Provide the [x, y] coordinate of the cell's center where the given text is located.  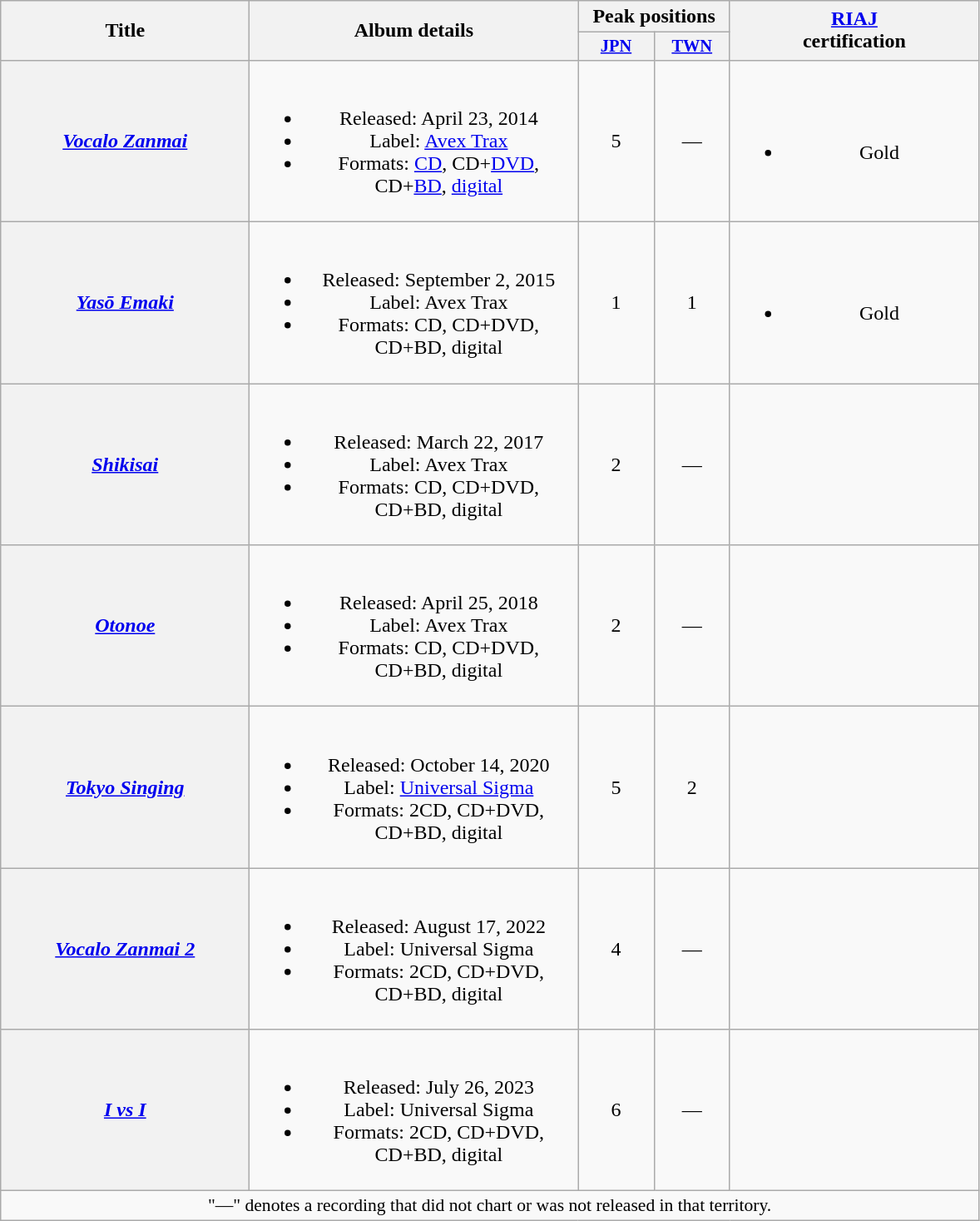
Released: September 2, 2015Label: Avex TraxFormats: CD, CD+DVD, CD+BD, digital [414, 303]
Released: July 26, 2023Label: Universal SigmaFormats: 2CD, CD+DVD, CD+BD, digital [414, 1110]
Yasō Emaki [125, 303]
JPN [616, 47]
4 [616, 949]
Released: October 14, 2020Label: Universal SigmaFormats: 2CD, CD+DVD, CD+BD, digital [414, 787]
RIAJcertification [854, 31]
Album details [414, 31]
Shikisai [125, 464]
Released: March 22, 2017Label: Avex TraxFormats: CD, CD+DVD, CD+BD, digital [414, 464]
I vs I [125, 1110]
TWN [692, 47]
Released: April 25, 2018Label: Avex TraxFormats: CD, CD+DVD, CD+BD, digital [414, 626]
"—" denotes a recording that did not chart or was not released in that territory. [490, 1206]
Released: April 23, 2014Label: Avex TraxFormats: CD, CD+DVD, CD+BD, digital [414, 141]
Vocalo Zanmai [125, 141]
Peak positions [654, 17]
Tokyo Singing [125, 787]
Otonoe [125, 626]
Title [125, 31]
Vocalo Zanmai 2 [125, 949]
Released: August 17, 2022Label: Universal SigmaFormats: 2CD, CD+DVD, CD+BD, digital [414, 949]
6 [616, 1110]
